Return the [x, y] coordinate for the center point of the cell that contains the specified text.  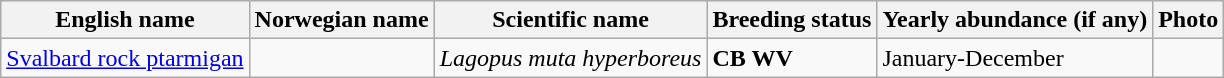
CB WV [792, 58]
Yearly abundance (if any) [1015, 20]
Scientific name [570, 20]
Norwegian name [342, 20]
Lagopus muta hyperboreus [570, 58]
Breeding status [792, 20]
Photo [1188, 20]
January-December [1015, 58]
Svalbard rock ptarmigan [125, 58]
English name [125, 20]
